From the cell containing the given text, extract its center point as (x, y) coordinate. 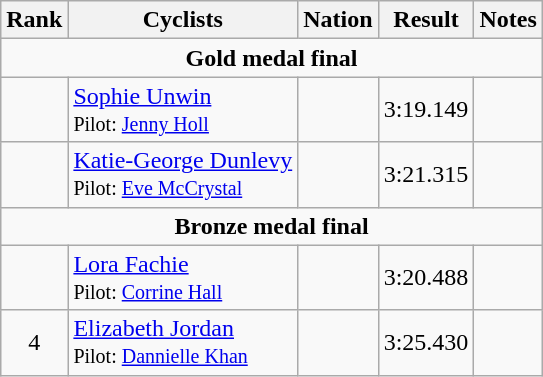
Gold medal final (272, 58)
3:20.488 (426, 278)
Katie-George DunlevyPilot: Eve McCrystal (183, 174)
Nation (338, 20)
Lora FachiePilot: Corrine Hall (183, 278)
Notes (508, 20)
3:19.149 (426, 110)
Rank (34, 20)
Result (426, 20)
3:21.315 (426, 174)
Cyclists (183, 20)
3:25.430 (426, 342)
Bronze medal final (272, 226)
Sophie UnwinPilot: Jenny Holl (183, 110)
4 (34, 342)
Elizabeth JordanPilot: Dannielle Khan (183, 342)
